Detect which cell encompasses the target text, then output its [x, y] center coordinate. 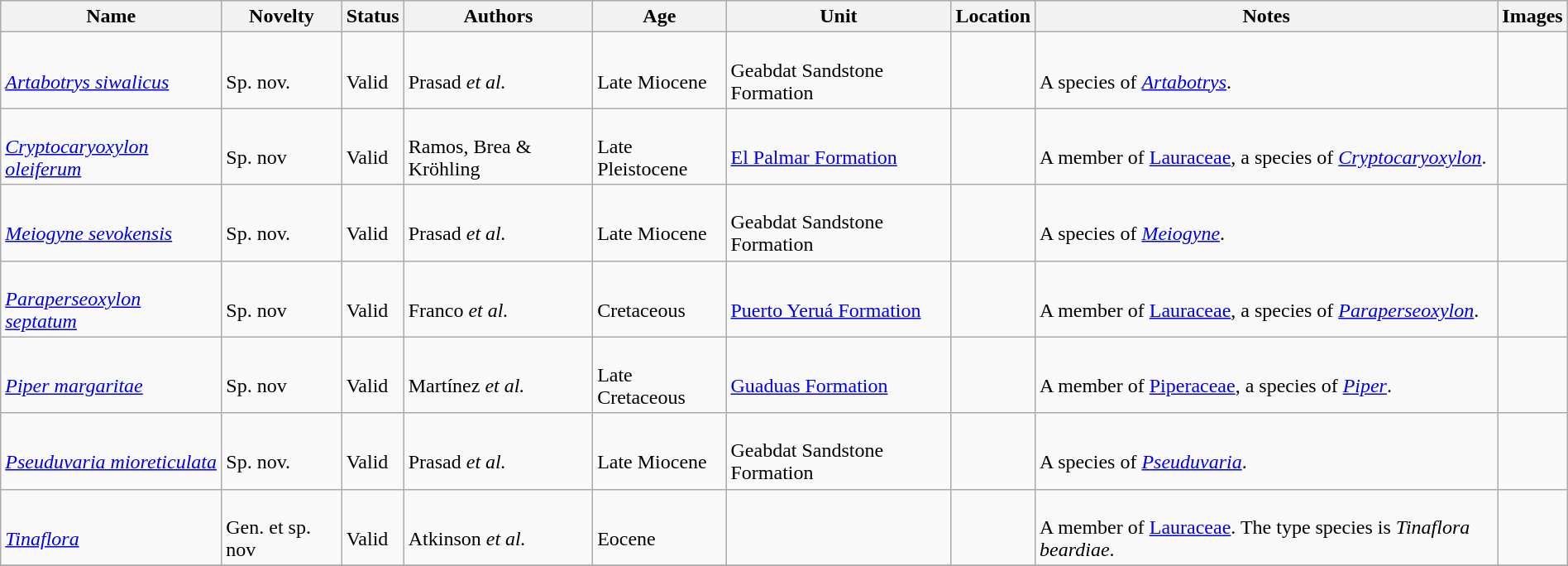
A member of Lauraceae, a species of Paraperseoxylon. [1267, 299]
A member of Lauraceae, a species of Cryptocaryoxylon. [1267, 146]
Eocene [660, 527]
A species of Artabotrys. [1267, 70]
Guaduas Formation [839, 375]
Cretaceous [660, 299]
Late Cretaceous [660, 375]
A member of Lauraceae. The type species is Tinaflora beardiae. [1267, 527]
Artabotrys siwalicus [111, 70]
A species of Meiogyne. [1267, 223]
Late Pleistocene [660, 146]
Pseuduvaria mioreticulata [111, 451]
Gen. et sp. nov [281, 527]
El Palmar Formation [839, 146]
Status [372, 17]
Name [111, 17]
Cryptocaryoxylon oleiferum [111, 146]
Atkinson et al. [498, 527]
Meiogyne sevokensis [111, 223]
Images [1532, 17]
Piper margaritae [111, 375]
Novelty [281, 17]
Unit [839, 17]
Location [993, 17]
Paraperseoxylon septatum [111, 299]
Puerto Yeruá Formation [839, 299]
Age [660, 17]
Martínez et al. [498, 375]
Ramos, Brea & Kröhling [498, 146]
A member of Piperaceae, a species of Piper. [1267, 375]
A species of Pseuduvaria. [1267, 451]
Authors [498, 17]
Tinaflora [111, 527]
Notes [1267, 17]
Franco et al. [498, 299]
